Search for the cell housing the specified text and yield its [x, y] center coordinate. 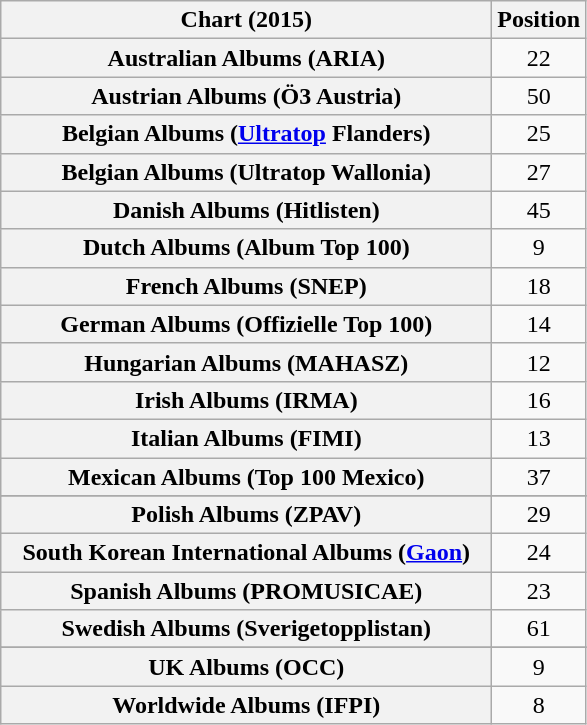
Australian Albums (ARIA) [246, 58]
22 [539, 58]
Spanish Albums (PROMUSICAE) [246, 591]
UK Albums (OCC) [246, 667]
27 [539, 172]
Belgian Albums (Ultratop Flanders) [246, 134]
25 [539, 134]
Dutch Albums (Album Top 100) [246, 248]
Austrian Albums (Ö3 Austria) [246, 96]
Mexican Albums (Top 100 Mexico) [246, 477]
Irish Albums (IRMA) [246, 400]
Chart (2015) [246, 20]
Worldwide Albums (IFPI) [246, 705]
13 [539, 438]
45 [539, 210]
Swedish Albums (Sverigetopplistan) [246, 629]
Hungarian Albums (MAHASZ) [246, 362]
Italian Albums (FIMI) [246, 438]
German Albums (Offizielle Top 100) [246, 324]
24 [539, 553]
Position [539, 20]
16 [539, 400]
23 [539, 591]
12 [539, 362]
50 [539, 96]
37 [539, 477]
Belgian Albums (Ultratop Wallonia) [246, 172]
29 [539, 515]
18 [539, 286]
French Albums (SNEP) [246, 286]
Polish Albums (ZPAV) [246, 515]
61 [539, 629]
Danish Albums (Hitlisten) [246, 210]
South Korean International Albums (Gaon) [246, 553]
14 [539, 324]
8 [539, 705]
